Output the [X, Y] coordinate of the center of the cell containing the given text.  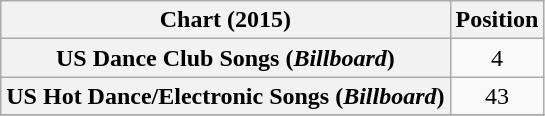
US Dance Club Songs (Billboard) [226, 58]
Position [497, 20]
Chart (2015) [226, 20]
4 [497, 58]
43 [497, 96]
US Hot Dance/Electronic Songs (Billboard) [226, 96]
